Extract the [x, y] coordinate from the center of the cell holding the provided text.  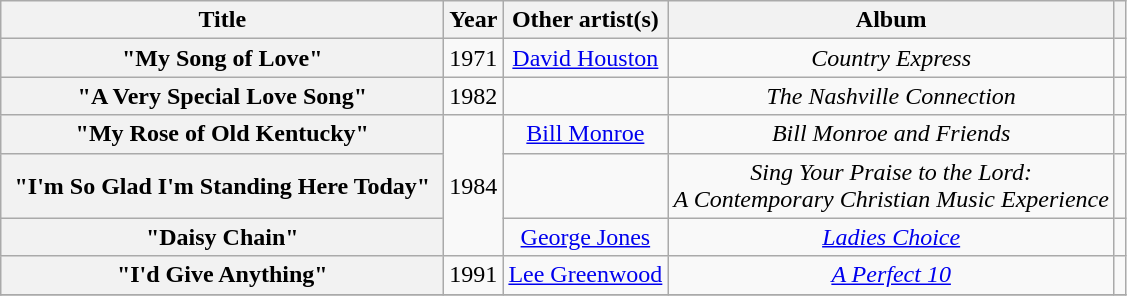
Other artist(s) [586, 20]
"A Very Special Love Song" [222, 96]
Bill Monroe and Friends [892, 134]
George Jones [586, 237]
Album [892, 20]
Title [222, 20]
1982 [474, 96]
"I'm So Glad I'm Standing Here Today" [222, 186]
The Nashville Connection [892, 96]
Country Express [892, 58]
Sing Your Praise to the Lord:A Contemporary Christian Music Experience [892, 186]
Ladies Choice [892, 237]
"My Rose of Old Kentucky" [222, 134]
A Perfect 10 [892, 275]
Bill Monroe [586, 134]
1971 [474, 58]
"I'd Give Anything" [222, 275]
"My Song of Love" [222, 58]
"Daisy Chain" [222, 237]
Lee Greenwood [586, 275]
1984 [474, 186]
David Houston [586, 58]
1991 [474, 275]
Year [474, 20]
